From the cell containing the given text, extract its center point as (X, Y) coordinate. 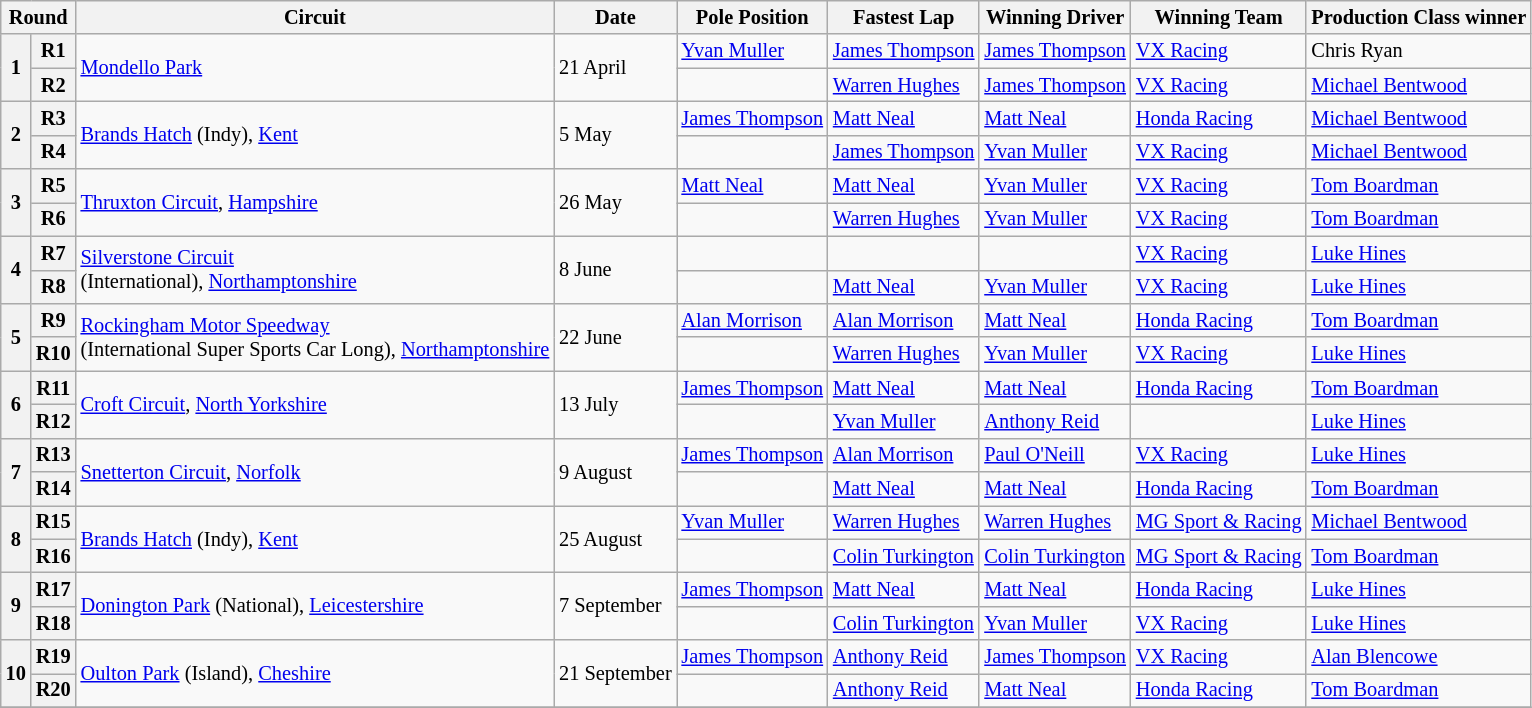
R13 (54, 455)
3 (16, 202)
R18 (54, 623)
Snetterton Circuit, Norfolk (316, 472)
R9 (54, 320)
R19 (54, 657)
R6 (54, 219)
Rockingham Motor Speedway(International Super Sports Car Long), Northamptonshire (316, 336)
Round (38, 17)
R2 (54, 85)
Fastest Lap (904, 17)
8 (16, 538)
Croft Circuit, North Yorkshire (316, 404)
7 September (615, 606)
Oulton Park (Island), Cheshire (316, 674)
R11 (54, 388)
R4 (54, 152)
2 (16, 134)
R5 (54, 186)
R12 (54, 421)
1 (16, 68)
9 (16, 606)
25 August (615, 538)
Chris Ryan (1418, 51)
21 September (615, 674)
R20 (54, 690)
Silverstone Circuit(International), Northamptonshire (316, 270)
5 May (615, 134)
26 May (615, 202)
R14 (54, 489)
R17 (54, 589)
Pole Position (752, 17)
R8 (54, 287)
Donington Park (National), Leicestershire (316, 606)
5 (16, 336)
Mondello Park (316, 68)
R16 (54, 556)
7 (16, 472)
Winning Driver (1054, 17)
21 April (615, 68)
R10 (54, 354)
Thruxton Circuit, Hampshire (316, 202)
R7 (54, 253)
Date (615, 17)
Alan Blencowe (1418, 657)
Production Class winner (1418, 17)
R15 (54, 522)
6 (16, 404)
Winning Team (1219, 17)
Circuit (316, 17)
R1 (54, 51)
13 July (615, 404)
22 June (615, 336)
10 (16, 674)
Paul O'Neill (1054, 455)
R3 (54, 118)
4 (16, 270)
8 June (615, 270)
9 August (615, 472)
